Find where the given text appears and provide that cell's center as (X, Y) coordinate. 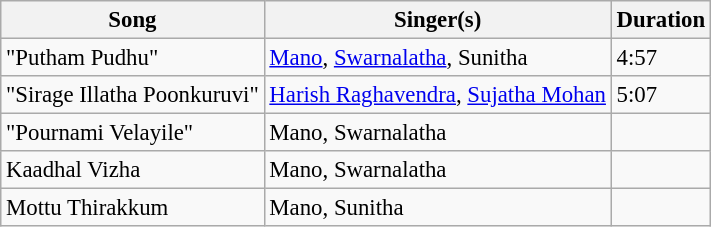
Mottu Thirakkum (132, 208)
Kaadhal Vizha (132, 170)
Duration (660, 20)
"Pournami Velayile" (132, 133)
"Putham Pudhu" (132, 58)
5:07 (660, 95)
Mano, Sunitha (438, 208)
4:57 (660, 58)
Mano, Swarnalatha, Sunitha (438, 58)
Harish Raghavendra, Sujatha Mohan (438, 95)
Song (132, 20)
Singer(s) (438, 20)
"Sirage Illatha Poonkuruvi" (132, 95)
